Detect which cell encompasses the target text, then output its (X, Y) center coordinate. 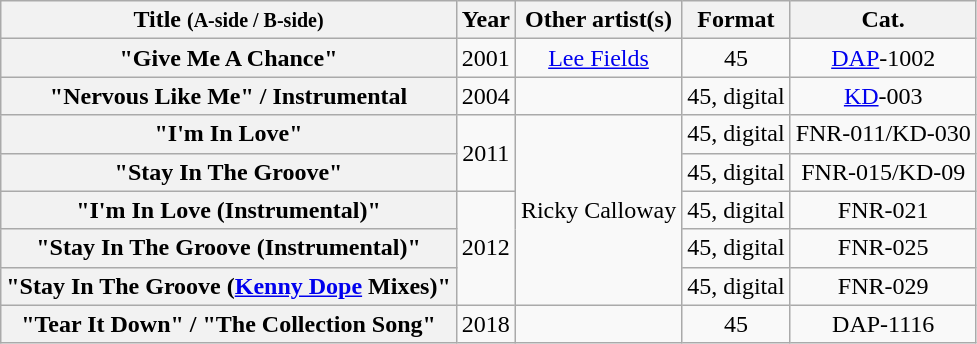
"Stay In The Groove (Kenny Dope Mixes)" (229, 286)
Title (A-side / B-side) (229, 20)
"Nervous Like Me" / Instrumental (229, 96)
Lee Fields (598, 58)
FNR-011/KD-030 (883, 134)
2004 (486, 96)
"I'm In Love (Instrumental)" (229, 210)
FNR-015/KD-09 (883, 172)
DAP-1002 (883, 58)
DAP-1116 (883, 324)
Year (486, 20)
FNR-025 (883, 248)
"I'm In Love" (229, 134)
2001 (486, 58)
2011 (486, 153)
"Tear It Down" / "The Collection Song" (229, 324)
2012 (486, 248)
Cat. (883, 20)
KD-003 (883, 96)
"Stay In The Groove (Instrumental)" (229, 248)
Format (736, 20)
Ricky Calloway (598, 210)
FNR-029 (883, 286)
FNR-021 (883, 210)
"Stay In The Groove" (229, 172)
"Give Me A Chance" (229, 58)
2018 (486, 324)
Other artist(s) (598, 20)
